Identify which cell holds the provided text, then report its [x, y] central coordinate. 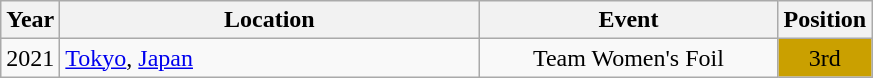
Tokyo, Japan [270, 58]
Position [825, 20]
Year [30, 20]
3rd [825, 58]
Team Women's Foil [628, 58]
Location [270, 20]
Event [628, 20]
2021 [30, 58]
